Output the [x, y] coordinate of the center of the cell containing the given text.  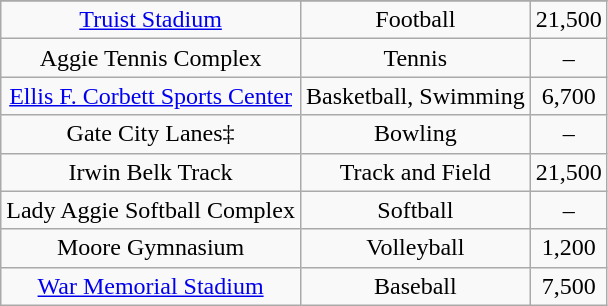
Gate City Lanes‡ [151, 134]
Tennis [415, 58]
Baseball [415, 286]
Ellis F. Corbett Sports Center [151, 96]
Track and Field [415, 172]
Softball [415, 210]
Truist Stadium [151, 20]
Moore Gymnasium [151, 248]
1,200 [568, 248]
Volleyball [415, 248]
7,500 [568, 286]
Bowling [415, 134]
Football [415, 20]
Lady Aggie Softball Complex [151, 210]
Basketball, Swimming [415, 96]
Irwin Belk Track [151, 172]
War Memorial Stadium [151, 286]
6,700 [568, 96]
Aggie Tennis Complex [151, 58]
